Capture the cell that displays the provided text and extract its [x, y] central coordinate. 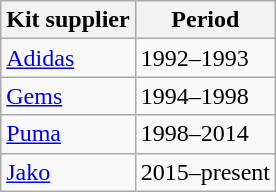
1998–2014 [205, 134]
Gems [68, 96]
Puma [68, 134]
Adidas [68, 58]
1992–1993 [205, 58]
Jako [68, 172]
2015–present [205, 172]
Kit supplier [68, 20]
1994–1998 [205, 96]
Period [205, 20]
